Determine the [x, y] coordinate at the center of the cell enclosing the given text.  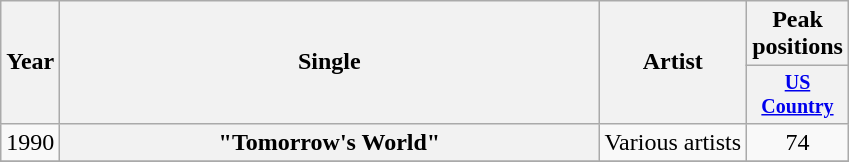
Artist [673, 62]
Various artists [673, 142]
1990 [30, 142]
Single [330, 62]
74 [798, 142]
US Country [798, 94]
Year [30, 62]
Peak positions [798, 34]
"Tomorrow's World" [330, 142]
